Identify which cell holds the provided text, then report its [X, Y] central coordinate. 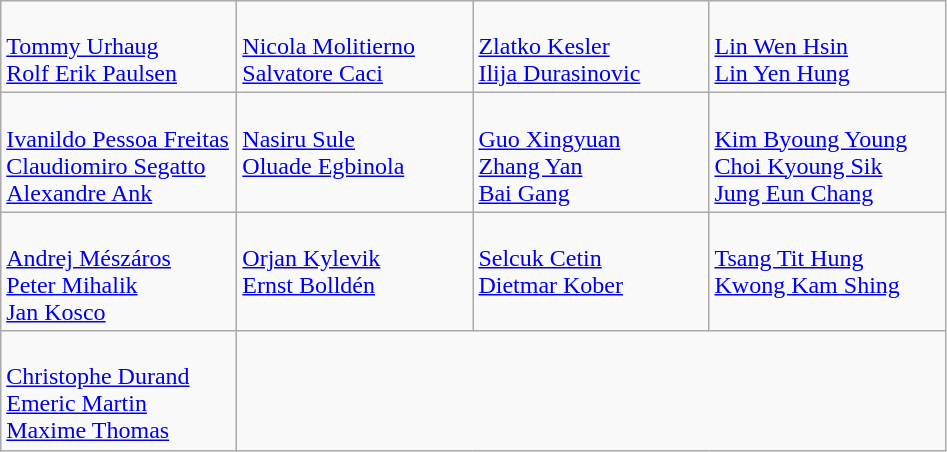
Guo XingyuanZhang YanBai Gang [591, 152]
Nasiru SuleOluade Egbinola [355, 152]
Lin Wen HsinLin Yen Hung [827, 47]
Selcuk CetinDietmar Kober [591, 272]
Tsang Tit HungKwong Kam Shing [827, 272]
Zlatko KeslerIlija Durasinovic [591, 47]
Andrej MészárosPeter MihalikJan Kosco [119, 272]
Kim Byoung YoungChoi Kyoung SikJung Eun Chang [827, 152]
Christophe DurandEmeric MartinMaxime Thomas [119, 390]
Tommy UrhaugRolf Erik Paulsen [119, 47]
Ivanildo Pessoa FreitasClaudiomiro SegattoAlexandre Ank [119, 152]
Nicola MolitiernoSalvatore Caci [355, 47]
Orjan KylevikErnst Bolldén [355, 272]
